Pinpoint the cell where the given text exists, returning its [x, y] midpoint coordinate. 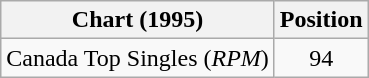
94 [321, 58]
Canada Top Singles (RPM) [138, 58]
Position [321, 20]
Chart (1995) [138, 20]
